Find where the given text appears and provide that cell's center as [X, Y] coordinate. 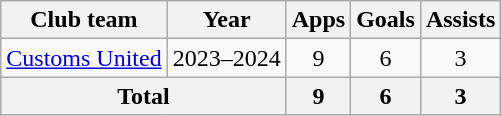
Customs United [84, 58]
Apps [318, 20]
Club team [84, 20]
Assists [460, 20]
2023–2024 [226, 58]
Goals [386, 20]
Year [226, 20]
Total [144, 96]
